Output the (x, y) coordinate of the center of the cell containing the given text.  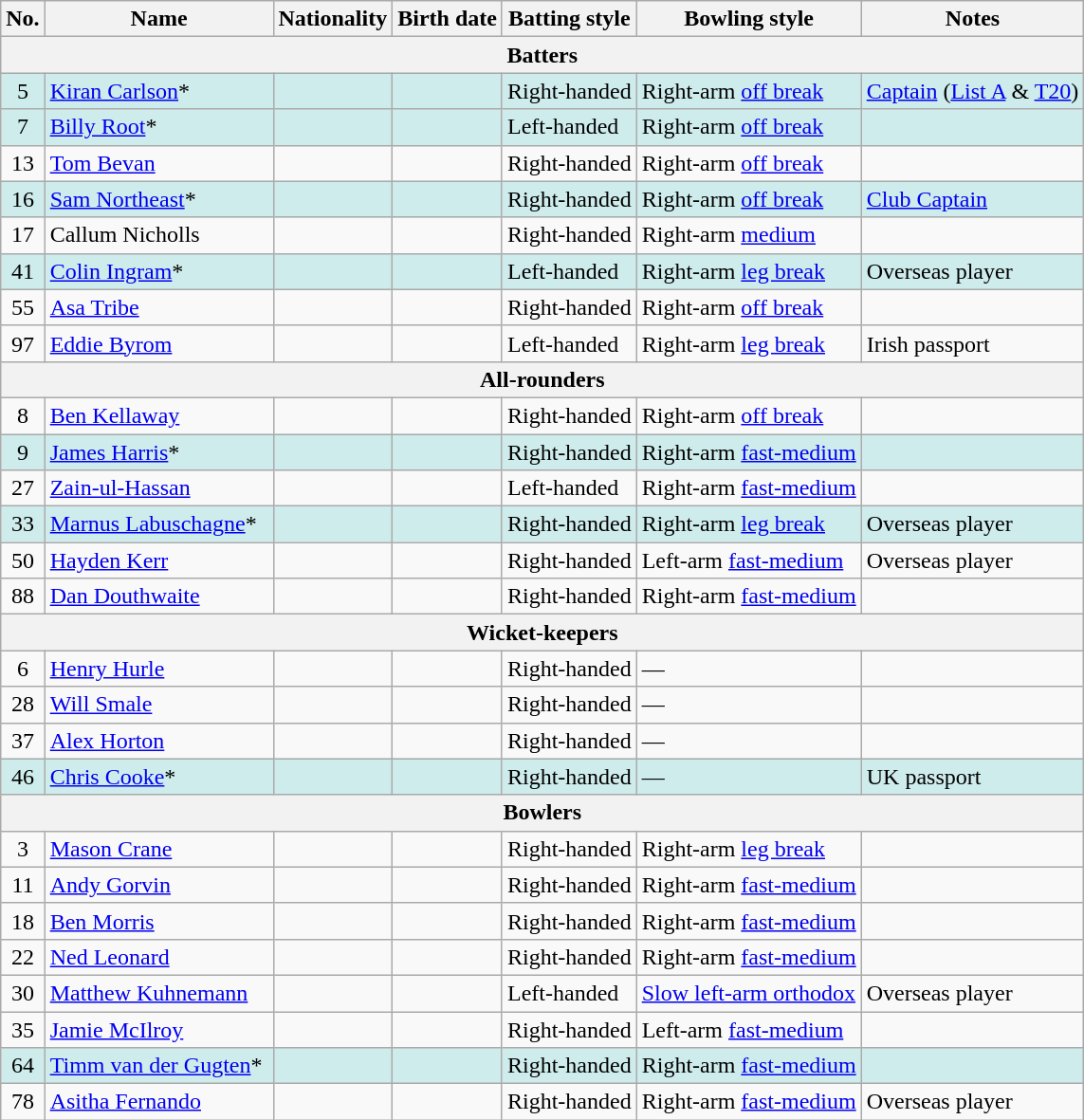
Timm van der Gugten* (159, 1066)
Billy Root* (159, 127)
7 (23, 127)
All-rounders (542, 379)
Right-arm medium (749, 235)
Birth date (448, 19)
Notes (973, 19)
Ben Kellaway (159, 415)
30 (23, 993)
22 (23, 957)
Slow left-arm orthodox (749, 993)
Name (159, 19)
27 (23, 488)
Will Smale (159, 705)
Kiran Carlson* (159, 91)
Matthew Kuhnemann (159, 993)
Nationality (333, 19)
13 (23, 163)
Henry Hurle (159, 669)
No. (23, 19)
18 (23, 921)
41 (23, 271)
11 (23, 885)
78 (23, 1102)
Bowlers (542, 813)
UK passport (973, 777)
Eddie Byrom (159, 343)
8 (23, 415)
Callum Nicholls (159, 235)
Colin Ingram* (159, 271)
9 (23, 452)
Andy Gorvin (159, 885)
35 (23, 1029)
88 (23, 597)
6 (23, 669)
Sam Northeast* (159, 199)
50 (23, 560)
Dan Douthwaite (159, 597)
Batting style (569, 19)
33 (23, 524)
28 (23, 705)
3 (23, 849)
Alex Horton (159, 741)
Hayden Kerr (159, 560)
64 (23, 1066)
Asa Tribe (159, 307)
James Harris* (159, 452)
Mason Crane (159, 849)
16 (23, 199)
Irish passport (973, 343)
46 (23, 777)
17 (23, 235)
Chris Cooke* (159, 777)
97 (23, 343)
Tom Bevan (159, 163)
Marnus Labuschagne* (159, 524)
Asitha Fernando (159, 1102)
Captain (List A & T20) (973, 91)
Jamie McIlroy (159, 1029)
Ned Leonard (159, 957)
Zain-ul-Hassan (159, 488)
Bowling style (749, 19)
Batters (542, 55)
37 (23, 741)
Wicket-keepers (542, 633)
5 (23, 91)
55 (23, 307)
Ben Morris (159, 921)
Club Captain (973, 199)
